Scan for the cell matching the given text and deliver its [X, Y] coordinate at center. 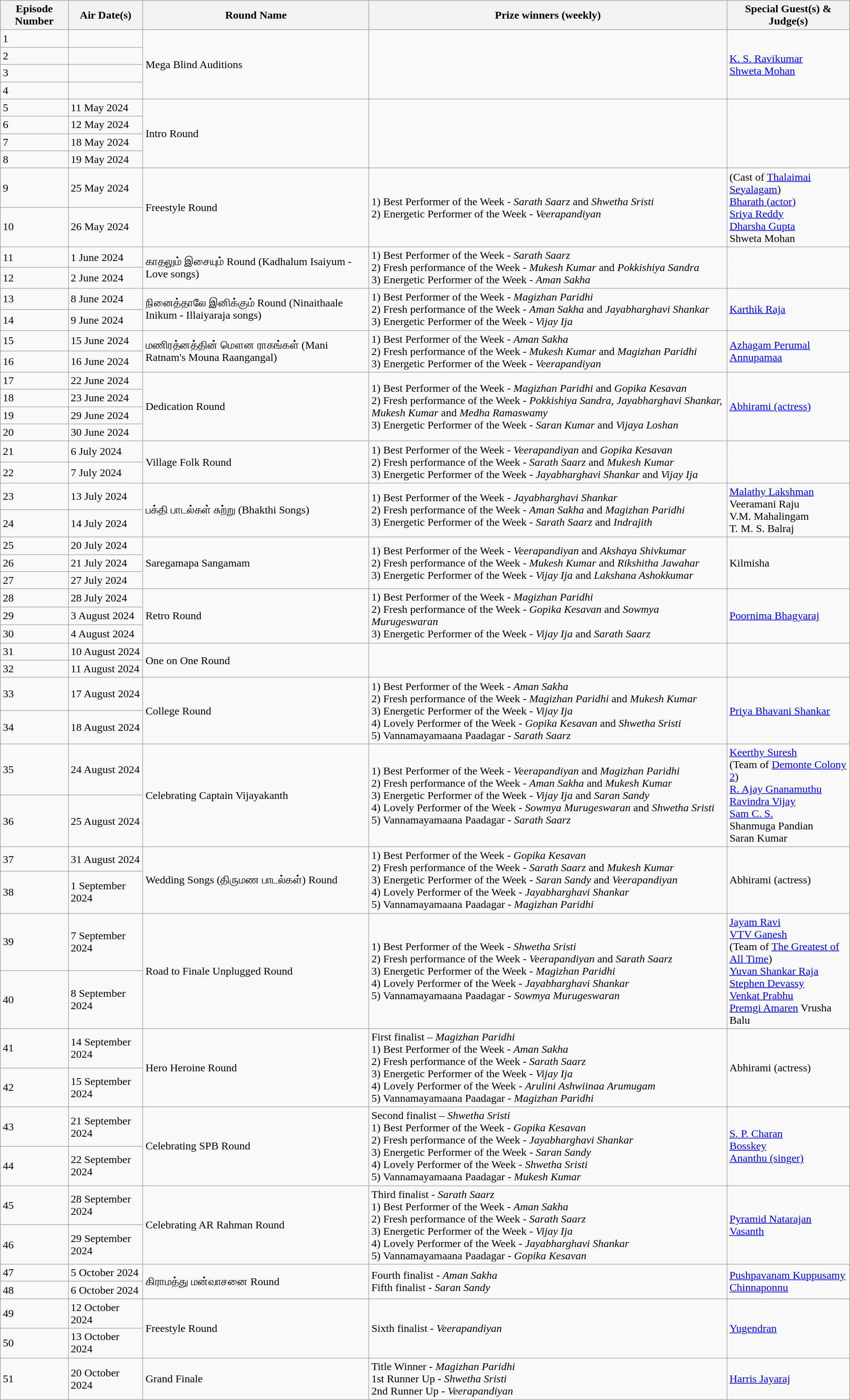
31 August 2024 [105, 859]
32 [35, 669]
17 [35, 381]
Village Folk Round [256, 462]
21 July 2024 [105, 563]
11 August 2024 [105, 669]
Air Date(s) [105, 15]
50 [35, 1343]
Malathy LakshmanVeeramani Raju V.M. MahalingamT. M. S. Balraj [788, 510]
Pushpavanam KuppusamyChinnaponnu [788, 1282]
Wedding Songs (திருமண பாடல்கள்) Round [256, 880]
49 [35, 1314]
15 [35, 341]
காதலும் இசையும் Round (Kadhalum Isaiyum - Love songs) [256, 267]
47 [35, 1273]
39 [35, 942]
35 [35, 769]
7 September 2024 [105, 942]
6 [35, 125]
Celebrating Captain Vijayakanth [256, 795]
30 [35, 634]
16 [35, 362]
23 [35, 497]
28 July 2024 [105, 598]
Title Winner - Magizhan Paridhi 1st Runner Up - Shwetha Sristi2nd Runner Up - Veerapandiyan [548, 1379]
12 October 2024 [105, 1314]
29 September 2024 [105, 1245]
Celebrating SPB Round [256, 1147]
Kilmisha [788, 563]
14 July 2024 [105, 523]
13 October 2024 [105, 1343]
25 [35, 546]
13 [35, 299]
23 June 2024 [105, 398]
41 [35, 1049]
1 [35, 39]
மணிரத்னத்தின் மௌன ராகங்கள் (Mani Ratnam's Mouna Raangangal) [256, 351]
27 July 2024 [105, 580]
3 [35, 73]
7 [35, 142]
8 September 2024 [105, 1000]
14 [35, 320]
29 [35, 616]
நினைத்தாலே இனிக்கும் Round (Ninaithaale Inikum - Illaiyaraja songs) [256, 309]
31 [35, 651]
Harris Jayaraj [788, 1379]
Keerthy Suresh(Team of Demonte Colony 2)R. Ajay GnanamuthuRavindra VijaySam C. S.Shanmuga PandianSaran Kumar [788, 795]
Intro Round [256, 133]
15 June 2024 [105, 341]
30 June 2024 [105, 433]
2 [35, 56]
6 July 2024 [105, 452]
3 August 2024 [105, 616]
25 May 2024 [105, 188]
Round Name [256, 15]
11 May 2024 [105, 108]
K. S. RavikumarShweta Mohan [788, 64]
Saregamapa Sangamam [256, 563]
Karthik Raja [788, 309]
18 May 2024 [105, 142]
College Round [256, 710]
22 September 2024 [105, 1166]
8 June 2024 [105, 299]
9 [35, 188]
19 May 2024 [105, 159]
15 September 2024 [105, 1088]
26 [35, 563]
1) Best Performer of the Week - Sarath Saarz and Shwetha Sristi2) Energetic Performer of the Week - Veerapandiyan [548, 207]
36 [35, 821]
33 [35, 694]
21 September 2024 [105, 1127]
20 October 2024 [105, 1379]
Jayam RaviVTV Ganesh(Team of The Greatest of All Time)Yuvan Shankar RajaStephen DevassyVenkat PrabhuPremgi Amaren Vrusha Balu [788, 971]
27 [35, 580]
37 [35, 859]
Priya Bhavani Shankar [788, 710]
1 June 2024 [105, 257]
Grand Finale [256, 1379]
கிராமத்து மன்வாசனை Round [256, 1282]
Pyramid NatarajanVasanth [788, 1225]
40 [35, 1000]
1 September 2024 [105, 892]
18 [35, 398]
Poornima Bhagyaraj [788, 616]
19 [35, 415]
20 July 2024 [105, 546]
Hero Heroine Round [256, 1068]
One on One Round [256, 660]
8 [35, 159]
29 June 2024 [105, 415]
Special Guest(s) & Judge(s) [788, 15]
18 August 2024 [105, 727]
Fourth finalist - Aman SakhaFifth finalist - Saran Sandy [548, 1282]
(Cast of Thalaimai Seyalagam)Bharath (actor)Sriya ReddyDharsha GuptaShweta Mohan [788, 207]
12 May 2024 [105, 125]
28 September 2024 [105, 1206]
9 June 2024 [105, 320]
4 [35, 90]
Azhagam PerumalAnnupamaa [788, 351]
25 August 2024 [105, 821]
22 June 2024 [105, 381]
17 August 2024 [105, 694]
44 [35, 1166]
7 July 2024 [105, 473]
Yugendran [788, 1328]
10 August 2024 [105, 651]
24 [35, 523]
46 [35, 1245]
20 [35, 433]
26 May 2024 [105, 227]
6 October 2024 [105, 1290]
5 October 2024 [105, 1273]
28 [35, 598]
14 September 2024 [105, 1049]
Retro Round [256, 616]
Dedication Round [256, 407]
S. P. CharanBosskeyAnanthu (singer) [788, 1147]
Mega Blind Auditions [256, 64]
42 [35, 1088]
11 [35, 257]
5 [35, 108]
பக்தி பாடல்கள் சுற்று (Bhakthi Songs) [256, 510]
45 [35, 1206]
34 [35, 727]
Celebrating AR Rahman Round [256, 1225]
48 [35, 1290]
2 June 2024 [105, 278]
4 August 2024 [105, 634]
24 August 2024 [105, 769]
51 [35, 1379]
13 July 2024 [105, 497]
12 [35, 278]
Episode Number [35, 15]
38 [35, 892]
21 [35, 452]
10 [35, 227]
Sixth finalist - Veerapandiyan [548, 1328]
Prize winners (weekly) [548, 15]
22 [35, 473]
16 June 2024 [105, 362]
Road to Finale Unplugged Round [256, 971]
43 [35, 1127]
